Determine the (X, Y) coordinate at the center of the cell enclosing the given text.  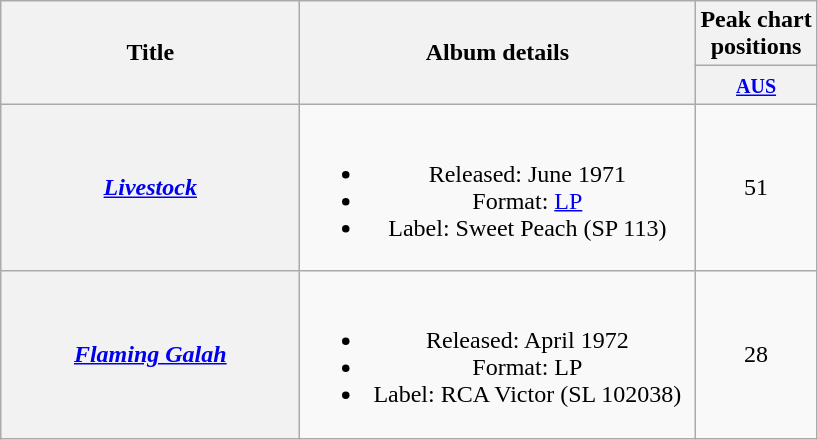
Released: June 1971Format: LPLabel: Sweet Peach (SP 113) (498, 188)
Peak chartpositions (756, 34)
Title (150, 52)
Album details (498, 52)
Livestock (150, 188)
51 (756, 188)
28 (756, 354)
AUS (756, 85)
Flaming Galah (150, 354)
Released: April 1972Format: LPLabel: RCA Victor (SL 102038) (498, 354)
